Provide the (x, y) coordinate of the cell's center where the given text is located.  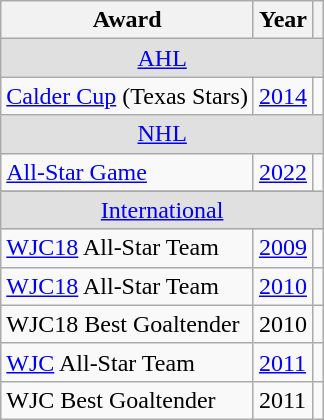
WJC Best Goaltender (128, 400)
NHL (162, 134)
2009 (282, 248)
All-Star Game (128, 172)
Calder Cup (Texas Stars) (128, 96)
Year (282, 20)
WJC18 Best Goaltender (128, 324)
AHL (162, 58)
WJC All-Star Team (128, 362)
2014 (282, 96)
Award (128, 20)
2022 (282, 172)
International (162, 210)
